Search for the cell housing the specified text and yield its (x, y) center coordinate. 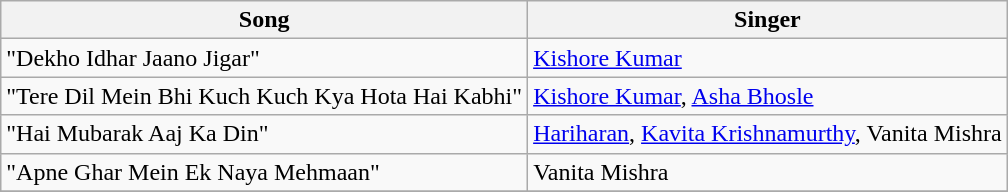
"Apne Ghar Mein Ek Naya Mehmaan" (264, 172)
Hariharan, Kavita Krishnamurthy, Vanita Mishra (768, 134)
"Hai Mubarak Aaj Ka Din" (264, 134)
"Tere Dil Mein Bhi Kuch Kuch Kya Hota Hai Kabhi" (264, 96)
Singer (768, 20)
Kishore Kumar (768, 58)
Vanita Mishra (768, 172)
Song (264, 20)
"Dekho Idhar Jaano Jigar" (264, 58)
Kishore Kumar, Asha Bhosle (768, 96)
